Detect which cell encompasses the target text, then output its (x, y) center coordinate. 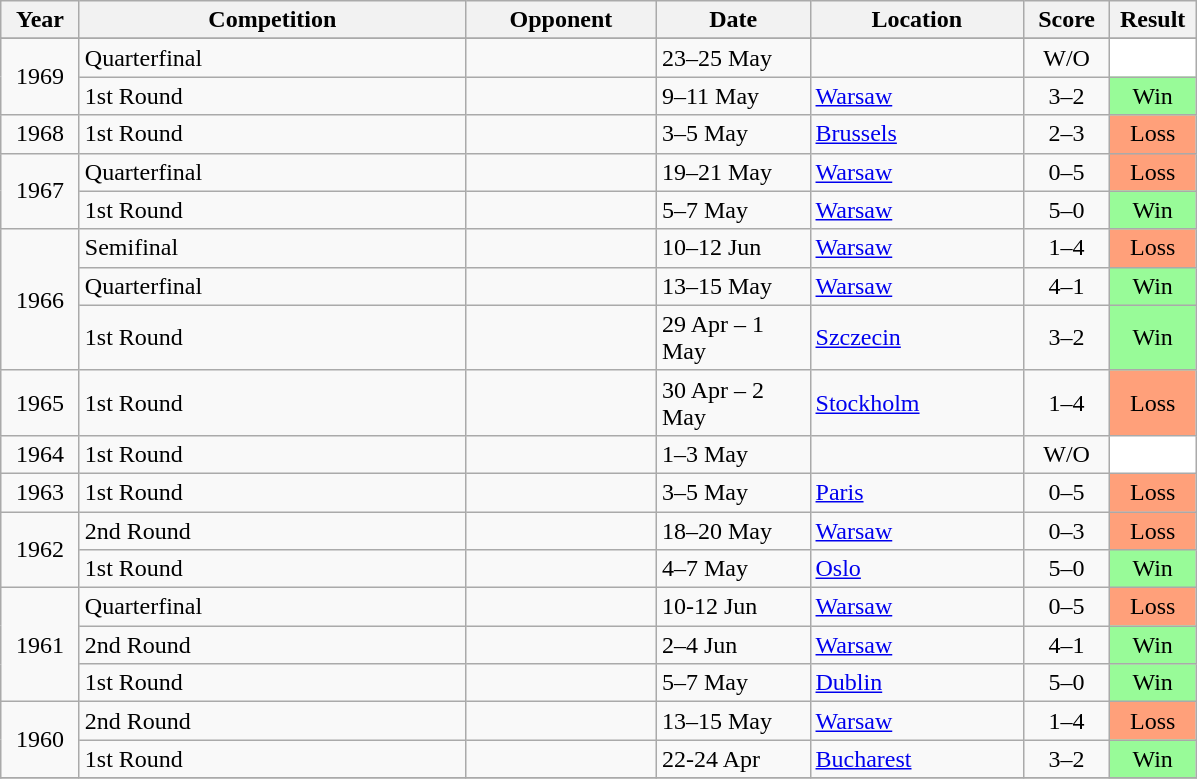
Opponent (560, 20)
10-12 Jun (733, 607)
1967 (40, 191)
1962 (40, 550)
Competition (272, 20)
1963 (40, 492)
Oslo (917, 569)
23–25 May (733, 58)
Szczecin (917, 338)
10–12 Jun (733, 248)
Date (733, 20)
19–21 May (733, 172)
Stockholm (917, 402)
Score (1067, 20)
0–3 (1067, 531)
9–11 May (733, 96)
2–4 Jun (733, 645)
Location (917, 20)
29 Apr – 1 May (733, 338)
Result (1153, 20)
Dublin (917, 683)
2–3 (1067, 134)
30 Apr – 2 May (733, 402)
Semifinal (272, 248)
1966 (40, 300)
18–20 May (733, 531)
1961 (40, 645)
4–7 May (733, 569)
1960 (40, 740)
22-24 Apr (733, 759)
1–3 May (733, 454)
Bucharest (917, 759)
Brussels (917, 134)
1968 (40, 134)
1964 (40, 454)
Paris (917, 492)
Year (40, 20)
1969 (40, 77)
1965 (40, 402)
